Return the (x, y) coordinate for the center point of the cell that contains the specified text.  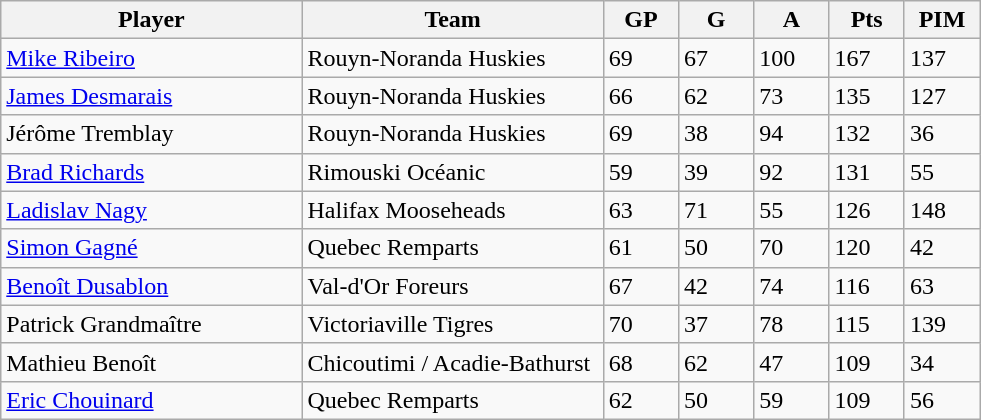
131 (866, 172)
92 (792, 172)
Pts (866, 20)
PIM (942, 20)
68 (640, 362)
74 (792, 286)
71 (716, 210)
127 (942, 96)
148 (942, 210)
Jérôme Tremblay (152, 134)
47 (792, 362)
78 (792, 324)
38 (716, 134)
Victoriaville Tigres (452, 324)
135 (866, 96)
34 (942, 362)
Rimouski Océanic (452, 172)
Mathieu Benoît (152, 362)
GP (640, 20)
115 (866, 324)
120 (866, 248)
Patrick Grandmaître (152, 324)
132 (866, 134)
167 (866, 58)
126 (866, 210)
139 (942, 324)
Val-d'Or Foreurs (452, 286)
Simon Gagné (152, 248)
137 (942, 58)
56 (942, 400)
66 (640, 96)
Team (452, 20)
116 (866, 286)
Halifax Mooseheads (452, 210)
G (716, 20)
A (792, 20)
100 (792, 58)
94 (792, 134)
73 (792, 96)
39 (716, 172)
James Desmarais (152, 96)
Mike Ribeiro (152, 58)
Brad Richards (152, 172)
Benoît Dusablon (152, 286)
Ladislav Nagy (152, 210)
Chicoutimi / Acadie-Bathurst (452, 362)
Eric Chouinard (152, 400)
61 (640, 248)
37 (716, 324)
36 (942, 134)
Player (152, 20)
